Return (X, Y) of the center of cell containing provided text 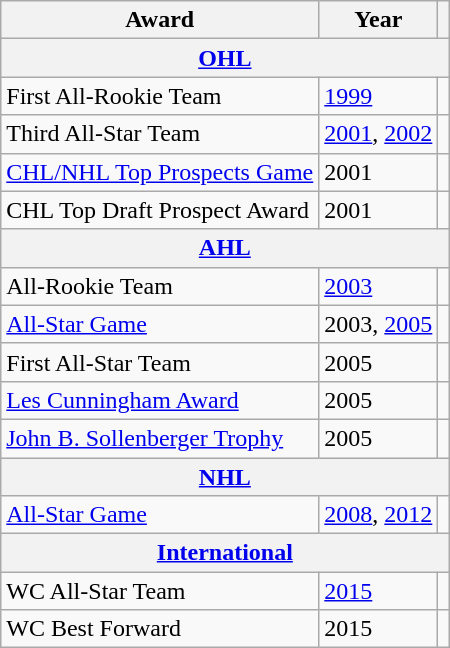
CHL Top Draft Prospect Award (160, 210)
Third All-Star Team (160, 134)
WC All-Star Team (160, 591)
WC Best Forward (160, 629)
2003, 2005 (378, 324)
First All-Rookie Team (160, 96)
AHL (225, 248)
2001, 2002 (378, 134)
NHL (225, 477)
2008, 2012 (378, 515)
Year (378, 20)
International (225, 553)
CHL/NHL Top Prospects Game (160, 172)
First All-Star Team (160, 362)
2003 (378, 286)
John B. Sollenberger Trophy (160, 438)
1999 (378, 96)
Les Cunningham Award (160, 400)
All-Rookie Team (160, 286)
OHL (225, 58)
Award (160, 20)
